Determine the (X, Y) coordinate at the center of the cell enclosing the given text.  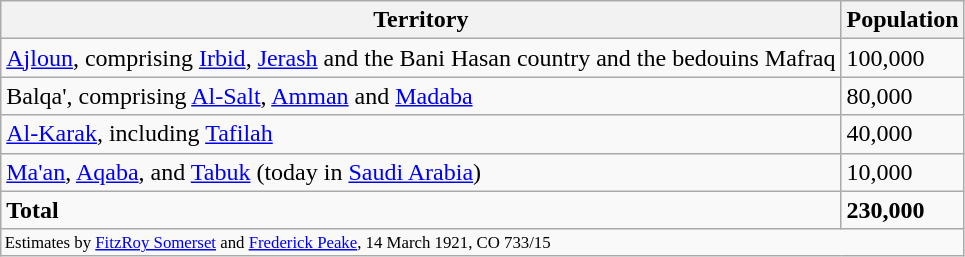
Population (902, 20)
80,000 (902, 96)
Total (421, 210)
Ma'an, Aqaba, and Tabuk (today in Saudi Arabia) (421, 172)
100,000 (902, 58)
Balqa', comprising Al-Salt, Amman and Madaba (421, 96)
Estimates by FitzRoy Somerset and Frederick Peake, 14 March 1921, CO 733/15 (482, 242)
10,000 (902, 172)
Al-Karak, including Tafilah (421, 134)
Ajloun, comprising Irbid, Jerash and the Bani Hasan country and the bedouins Mafraq (421, 58)
Territory (421, 20)
230,000 (902, 210)
40,000 (902, 134)
